Pinpoint the cell where the given text exists, returning its [X, Y] midpoint coordinate. 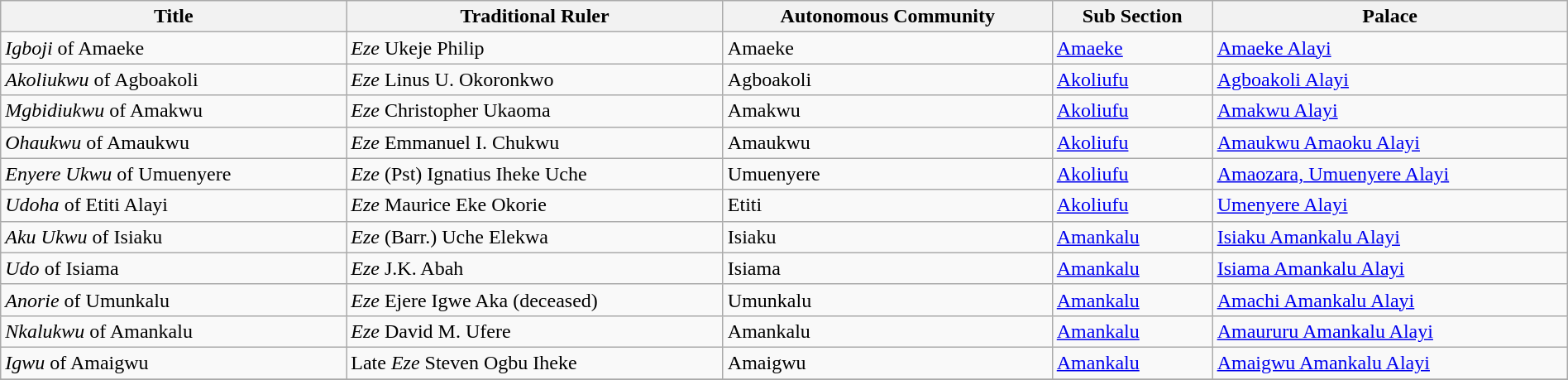
Isiama [887, 268]
Umenyere Alayi [1389, 205]
Sub Section [1132, 17]
Amaigwu Amankalu Alayi [1389, 363]
Palace [1389, 17]
Akoliukwu of Agboakoli [174, 79]
Amaukwu Amaoku Alayi [1389, 142]
Eze Emmanuel I. Chukwu [535, 142]
Late Eze Steven Ogbu Iheke [535, 363]
Amachi Amankalu Alayi [1389, 300]
Enyere Ukwu of Umuenyere [174, 174]
Eze (Pst) Ignatius Iheke Uche [535, 174]
Aku Ukwu of Isiaku [174, 237]
Eze Ejere Igwe Aka (deceased) [535, 300]
Isiaku Amankalu Alayi [1389, 237]
Mgbidiukwu of Amakwu [174, 111]
Eze Christopher Ukaoma [535, 111]
Udoha of Etiti Alayi [174, 205]
Isiama Amankalu Alayi [1389, 268]
Traditional Ruler [535, 17]
Eze (Barr.) Uche Elekwa [535, 237]
Umuenyere [887, 174]
Title [174, 17]
Eze J.K. Abah [535, 268]
Eze Maurice Eke Okorie [535, 205]
Udo of Isiama [174, 268]
Nkalukwu of Amankalu [174, 331]
Amaukwu [887, 142]
Amaururu Amankalu Alayi [1389, 331]
Igboji of Amaeke [174, 48]
Etiti [887, 205]
Igwu of Amaigwu [174, 363]
Isiaku [887, 237]
Amaeke Alayi [1389, 48]
Amaigwu [887, 363]
Agboakoli [887, 79]
Eze David M. Ufere [535, 331]
Amakwu [887, 111]
Amakwu Alayi [1389, 111]
Eze Linus U. Okoronkwo [535, 79]
Anorie of Umunkalu [174, 300]
Agboakoli Alayi [1389, 79]
Ohaukwu of Amaukwu [174, 142]
Umunkalu [887, 300]
Autonomous Community [887, 17]
Amaozara, Umuenyere Alayi [1389, 174]
Eze Ukeje Philip [535, 48]
